Determine the [X, Y] coordinate at the center of the cell enclosing the given text.  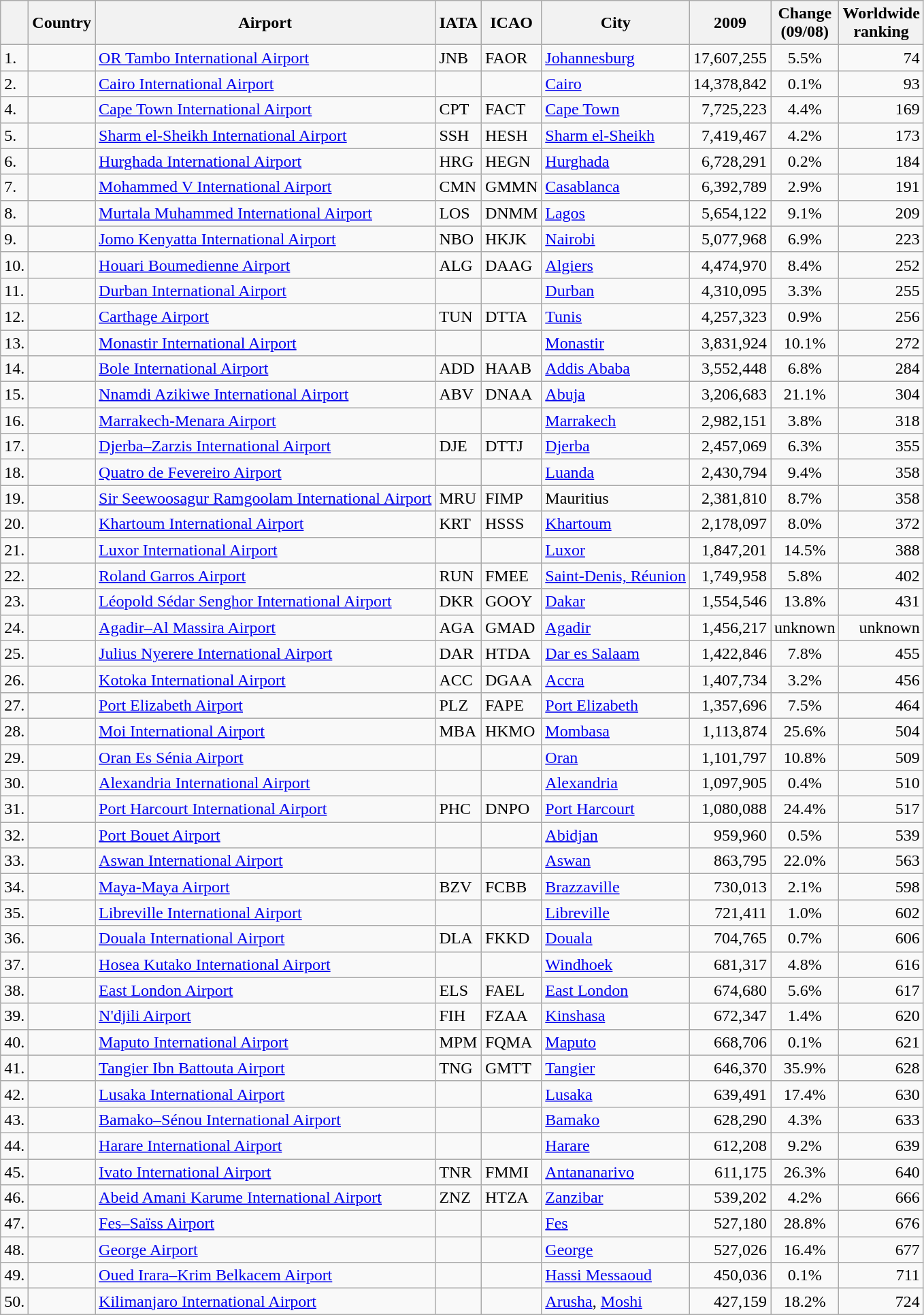
455 [881, 653]
Port Harcourt [616, 809]
DLA [459, 939]
20. [15, 524]
9. [15, 239]
Lagos [616, 213]
AGA [459, 628]
HAAB [511, 369]
Oran [616, 758]
Arusha, Moshi [616, 1301]
1,113,874 [729, 731]
Carthage Airport [265, 316]
Brazzaville [616, 887]
1,749,958 [729, 576]
184 [881, 161]
1,357,696 [729, 705]
1. [15, 58]
620 [881, 1016]
ELS [459, 990]
711 [881, 1276]
FIMP [511, 498]
Tunis [616, 316]
48. [15, 1250]
355 [881, 447]
Kotoka International Airport [265, 679]
666 [881, 1198]
959,960 [729, 835]
Harare [616, 1146]
DNAA [511, 395]
Bole International Airport [265, 369]
Country [62, 23]
ZNZ [459, 1198]
FMEE [511, 576]
504 [881, 731]
43. [15, 1120]
0.2% [805, 161]
255 [881, 291]
5.8% [805, 576]
21.1% [805, 395]
TNR [459, 1171]
HSSS [511, 524]
IATA [459, 23]
Julius Nyerere International Airport [265, 653]
Dakar [616, 602]
Harare International Airport [265, 1146]
676 [881, 1224]
21. [15, 550]
Moi International Airport [265, 731]
Djerba [616, 447]
Libreville [616, 913]
863,795 [729, 861]
3,831,924 [729, 342]
Abuja [616, 395]
450,036 [729, 1276]
252 [881, 265]
27. [15, 705]
RUN [459, 576]
4,257,323 [729, 316]
5,077,968 [729, 239]
Maputo [616, 1042]
9.2% [805, 1146]
Change (09/08) [805, 23]
MPM [459, 1042]
22.0% [805, 861]
Monastir International Airport [265, 342]
DJE [459, 447]
6,728,291 [729, 161]
Accra [616, 679]
47. [15, 1224]
Luxor International Airport [265, 550]
0.9% [805, 316]
5.6% [805, 990]
223 [881, 239]
HKMO [511, 731]
0.7% [805, 939]
639,491 [729, 1094]
464 [881, 705]
HESH [511, 135]
Hosea Kutako International Airport [265, 964]
Agadir–Al Massira Airport [265, 628]
74 [881, 58]
14,378,842 [729, 84]
CMN [459, 187]
Oran Es Sénia Airport [265, 758]
5. [15, 135]
31. [15, 809]
7,725,223 [729, 110]
527,180 [729, 1224]
6.3% [805, 447]
35.9% [805, 1068]
539,202 [729, 1198]
Worldwide ranking [881, 23]
Cairo [616, 84]
1,097,905 [729, 783]
Djerba–Zarzis International Airport [265, 447]
DAAG [511, 265]
1.0% [805, 913]
Maputo International Airport [265, 1042]
PLZ [459, 705]
Addis Ababa [616, 369]
256 [881, 316]
Hurghada [616, 161]
Douala International Airport [265, 939]
17.4% [805, 1094]
FAPE [511, 705]
15. [15, 395]
DGAA [511, 679]
209 [881, 213]
26. [15, 679]
628,290 [729, 1120]
Agadir [616, 628]
26.3% [805, 1171]
Cape Town International Airport [265, 110]
ABV [459, 395]
14.5% [805, 550]
DAR [459, 653]
1,422,846 [729, 653]
10.8% [805, 758]
681,317 [729, 964]
HKJK [511, 239]
93 [881, 84]
724 [881, 1301]
272 [881, 342]
7.5% [805, 705]
13.8% [805, 602]
Sharm el-Sheikh [616, 135]
Aswan International Airport [265, 861]
Jomo Kenyatta International Airport [265, 239]
Windhoek [616, 964]
12. [15, 316]
628 [881, 1068]
Léopold Sédar Senghor International Airport [265, 602]
Lusaka [616, 1094]
30. [15, 783]
23. [15, 602]
OR Tambo International Airport [265, 58]
HEGN [511, 161]
304 [881, 395]
Marrakech-Menara Airport [265, 421]
3.3% [805, 291]
668,706 [729, 1042]
191 [881, 187]
Monastir [616, 342]
2.1% [805, 887]
Zanzibar [616, 1198]
6,392,789 [729, 187]
Fes–Saïss Airport [265, 1224]
4.3% [805, 1120]
Nairobi [616, 239]
4.4% [805, 110]
Aswan [616, 861]
East London [616, 990]
Mohammed V International Airport [265, 187]
Marrakech [616, 421]
Fes [616, 1224]
18. [15, 472]
37. [15, 964]
32. [15, 835]
6.8% [805, 369]
GMMN [511, 187]
FCBB [511, 887]
Port Elizabeth [616, 705]
Tangier [616, 1068]
7,419,467 [729, 135]
2.9% [805, 187]
173 [881, 135]
527,026 [729, 1250]
0.4% [805, 783]
517 [881, 809]
Cairo International Airport [265, 84]
388 [881, 550]
539 [881, 835]
Port Harcourt International Airport [265, 809]
4,474,970 [729, 265]
DKR [459, 602]
24. [15, 628]
611,175 [729, 1171]
606 [881, 939]
402 [881, 576]
284 [881, 369]
621 [881, 1042]
14. [15, 369]
674,680 [729, 990]
GOOY [511, 602]
Kilimanjaro International Airport [265, 1301]
5,654,122 [729, 213]
Port Bouet Airport [265, 835]
City [616, 23]
33. [15, 861]
Cape Town [616, 110]
40. [15, 1042]
38. [15, 990]
Luxor [616, 550]
Airport [265, 23]
427,159 [729, 1301]
BZV [459, 887]
Bamako [616, 1120]
318 [881, 421]
ALG [459, 265]
Sharm el-Sheikh International Airport [265, 135]
Khartoum International Airport [265, 524]
3.8% [805, 421]
509 [881, 758]
45. [15, 1171]
HRG [459, 161]
3,552,448 [729, 369]
CPT [459, 110]
5.5% [805, 58]
Durban International Airport [265, 291]
FAOR [511, 58]
169 [881, 110]
28. [15, 731]
Kinshasa [616, 1016]
DNPO [511, 809]
2009 [729, 23]
633 [881, 1120]
10. [15, 265]
GMAD [511, 628]
Mombasa [616, 731]
677 [881, 1250]
563 [881, 861]
Bamako–Sénou International Airport [265, 1120]
24.4% [805, 809]
2,430,794 [729, 472]
2. [15, 84]
Casablanca [616, 187]
3,206,683 [729, 395]
17. [15, 447]
MBA [459, 731]
Maya-Maya Airport [265, 887]
639 [881, 1146]
630 [881, 1094]
0.5% [805, 835]
3.2% [805, 679]
42. [15, 1094]
35. [15, 913]
2,457,069 [729, 447]
510 [881, 783]
646,370 [729, 1068]
8.7% [805, 498]
Quatro de Fevereiro Airport [265, 472]
49. [15, 1276]
Durban [616, 291]
FMMI [511, 1171]
1,080,088 [729, 809]
39. [15, 1016]
16. [15, 421]
1,456,217 [729, 628]
FZAA [511, 1016]
640 [881, 1171]
Oued Irara–Krim Belkacem Airport [265, 1276]
Lusaka International Airport [265, 1094]
Abeid Amani Karume International Airport [265, 1198]
Abidjan [616, 835]
ACC [459, 679]
Roland Garros Airport [265, 576]
Saint-Denis, Réunion [616, 576]
2,982,151 [729, 421]
Murtala Muhammed International Airport [265, 213]
Antananarivo [616, 1171]
1.4% [805, 1016]
Dar es Salaam [616, 653]
4.8% [805, 964]
7. [15, 187]
11. [15, 291]
1,554,546 [729, 602]
50. [15, 1301]
PHC [459, 809]
Luanda [616, 472]
DTTJ [511, 447]
1,847,201 [729, 550]
FIH [459, 1016]
44. [15, 1146]
29. [15, 758]
FKKD [511, 939]
HTZA [511, 1198]
Douala [616, 939]
FACT [511, 110]
FQMA [511, 1042]
Mauritius [616, 498]
George Airport [265, 1250]
431 [881, 602]
Nnamdi Azikiwe International Airport [265, 395]
2,381,810 [729, 498]
36. [15, 939]
DNMM [511, 213]
730,013 [729, 887]
17,607,255 [729, 58]
41. [15, 1068]
FAEL [511, 990]
Libreville International Airport [265, 913]
Algiers [616, 265]
34. [15, 887]
Alexandria [616, 783]
JNB [459, 58]
672,347 [729, 1016]
TUN [459, 316]
Johannesburg [616, 58]
DTTA [511, 316]
28.8% [805, 1224]
East London Airport [265, 990]
25.6% [805, 731]
ICAO [511, 23]
4. [15, 110]
George [616, 1250]
617 [881, 990]
Hassi Messaoud [616, 1276]
N'djili Airport [265, 1016]
456 [881, 679]
9.4% [805, 472]
Sir Seewoosagur Ramgoolam International Airport [265, 498]
Port Elizabeth Airport [265, 705]
18.2% [805, 1301]
25. [15, 653]
GMTT [511, 1068]
4,310,095 [729, 291]
8. [15, 213]
13. [15, 342]
Houari Boumedienne Airport [265, 265]
HTDA [511, 653]
Khartoum [616, 524]
372 [881, 524]
6. [15, 161]
612,208 [729, 1146]
1,101,797 [729, 758]
22. [15, 576]
598 [881, 887]
7.8% [805, 653]
721,411 [729, 913]
ADD [459, 369]
46. [15, 1198]
SSH [459, 135]
8.0% [805, 524]
Alexandria International Airport [265, 783]
9.1% [805, 213]
NBO [459, 239]
Ivato International Airport [265, 1171]
TNG [459, 1068]
8.4% [805, 265]
10.1% [805, 342]
16.4% [805, 1250]
616 [881, 964]
KRT [459, 524]
2,178,097 [729, 524]
704,765 [729, 939]
Tangier Ibn Battouta Airport [265, 1068]
LOS [459, 213]
602 [881, 913]
1,407,734 [729, 679]
Hurghada International Airport [265, 161]
6.9% [805, 239]
MRU [459, 498]
19. [15, 498]
